Identify which cell holds the provided text, then report its [x, y] central coordinate. 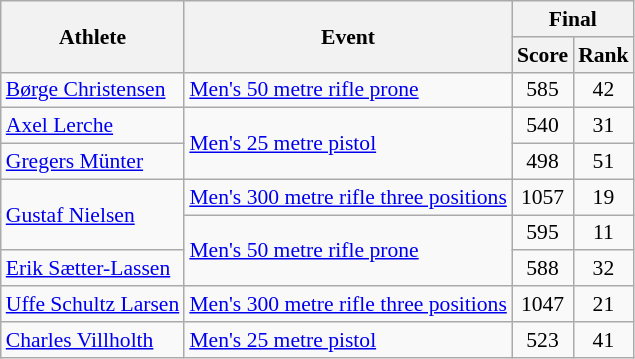
588 [542, 269]
51 [604, 162]
Event [348, 36]
Athlete [93, 36]
31 [604, 126]
11 [604, 233]
Erik Sætter-Lassen [93, 269]
595 [542, 233]
Gustaf Nielsen [93, 214]
19 [604, 197]
Børge Christensen [93, 90]
Rank [604, 55]
498 [542, 162]
32 [604, 269]
Score [542, 55]
Final [573, 19]
21 [604, 304]
1047 [542, 304]
Charles Villholth [93, 340]
1057 [542, 197]
41 [604, 340]
540 [542, 126]
Uffe Schultz Larsen [93, 304]
585 [542, 90]
Axel Lerche [93, 126]
523 [542, 340]
42 [604, 90]
Gregers Münter [93, 162]
